Provide the (x, y) coordinate of the cell's center where the given text is located.  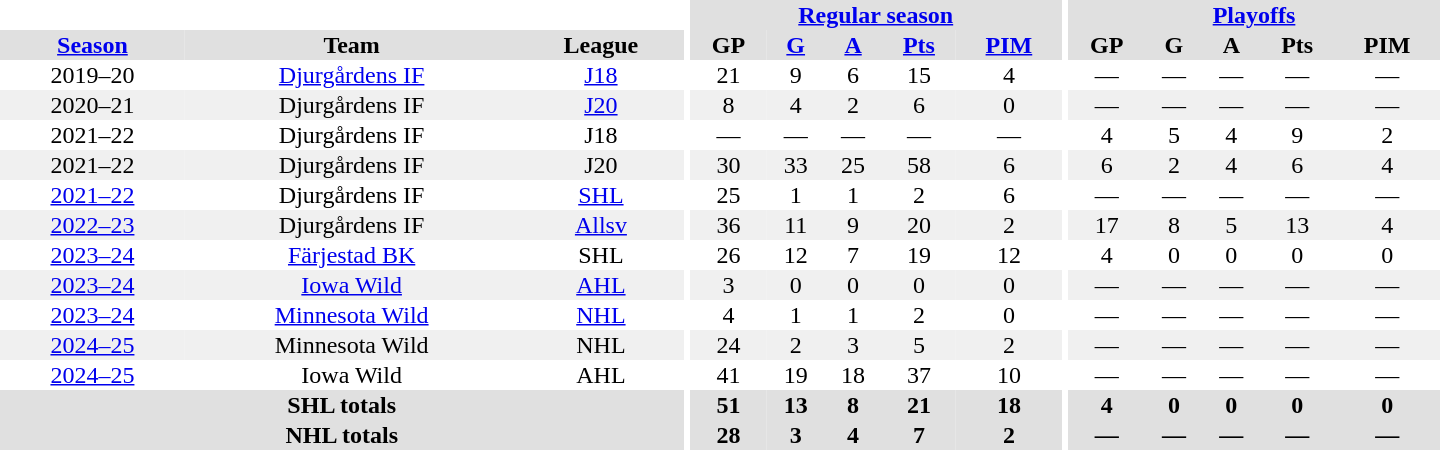
37 (919, 375)
11 (796, 225)
Färjestad BK (352, 255)
36 (728, 225)
24 (728, 345)
Team (352, 45)
51 (728, 405)
10 (1009, 375)
41 (728, 375)
30 (728, 165)
58 (919, 165)
2020–21 (92, 105)
Playoffs (1254, 15)
15 (919, 75)
20 (919, 225)
Regular season (876, 15)
League (600, 45)
NHL totals (342, 435)
Season (92, 45)
2022–23 (92, 225)
2019–20 (92, 75)
17 (1106, 225)
Allsv (600, 225)
28 (728, 435)
33 (796, 165)
26 (728, 255)
SHL totals (342, 405)
